For the text-containing cell, return its midpoint in [X, Y] coordinate format. 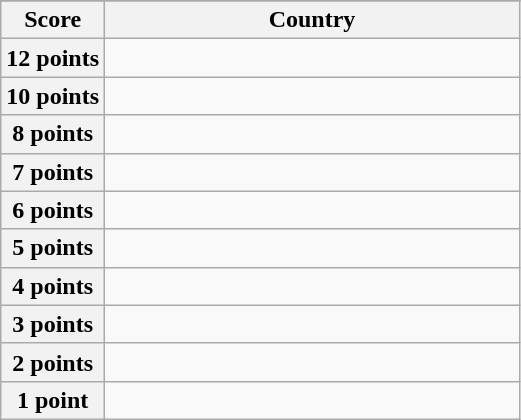
1 point [53, 400]
10 points [53, 96]
5 points [53, 248]
2 points [53, 362]
6 points [53, 210]
12 points [53, 58]
7 points [53, 172]
8 points [53, 134]
4 points [53, 286]
Country [312, 20]
3 points [53, 324]
Score [53, 20]
